Detect which cell encompasses the target text, then output its (x, y) center coordinate. 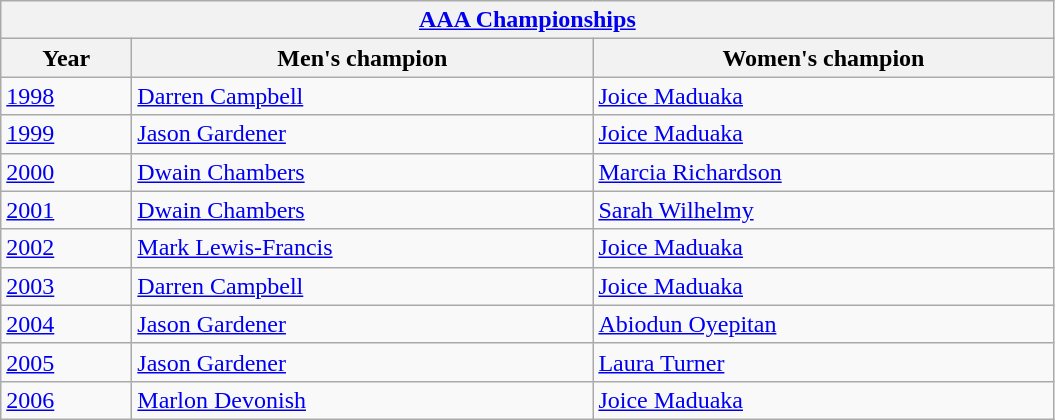
Men's champion (362, 58)
Marlon Devonish (362, 400)
2003 (66, 286)
2006 (66, 400)
Abiodun Oyepitan (824, 324)
Laura Turner (824, 362)
Sarah Wilhelmy (824, 210)
2001 (66, 210)
1998 (66, 96)
Women's champion (824, 58)
2004 (66, 324)
Marcia Richardson (824, 172)
2002 (66, 248)
Year (66, 58)
Mark Lewis-Francis (362, 248)
2005 (66, 362)
2000 (66, 172)
1999 (66, 134)
AAA Championships (528, 20)
